Pinpoint the cell where the given text exists, returning its [X, Y] midpoint coordinate. 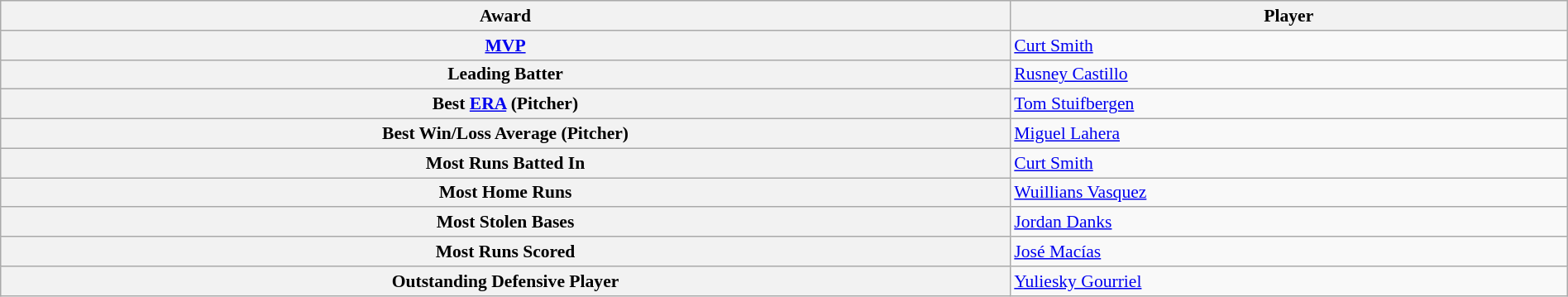
Miguel Lahera [1288, 134]
Jordan Danks [1288, 223]
Rusney Castillo [1288, 74]
MVP [506, 46]
Most Stolen Bases [506, 223]
José Macías [1288, 251]
Leading Batter [506, 74]
Best Win/Loss Average (Pitcher) [506, 134]
Outstanding Defensive Player [506, 281]
Award [506, 16]
Player [1288, 16]
Most Runs Scored [506, 251]
Most Runs Batted In [506, 163]
Wuillians Vasquez [1288, 193]
Yuliesky Gourriel [1288, 281]
Most Home Runs [506, 193]
Best ERA (Pitcher) [506, 104]
Tom Stuifbergen [1288, 104]
